Find where the given text appears and provide that cell's center as (x, y) coordinate. 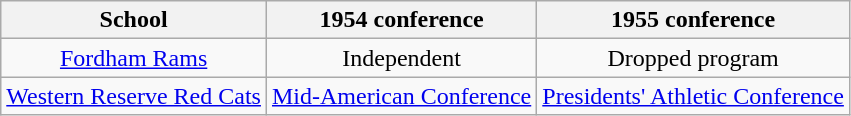
Fordham Rams (134, 58)
School (134, 20)
Western Reserve Red Cats (134, 96)
Presidents' Athletic Conference (694, 96)
Dropped program (694, 58)
Mid-American Conference (401, 96)
Independent (401, 58)
1955 conference (694, 20)
1954 conference (401, 20)
